Return the (x, y) coordinate for the center point of the cell that contains the specified text.  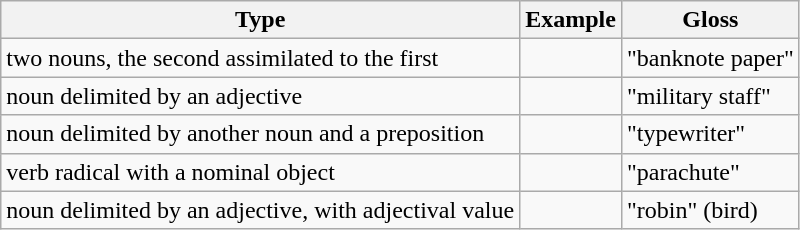
verb radical with a nominal object (260, 172)
Example (571, 20)
"military staff" (710, 96)
"robin" (bird) (710, 210)
Gloss (710, 20)
noun delimited by an adjective (260, 96)
noun delimited by another noun and a preposition (260, 134)
"parachute" (710, 172)
"banknote paper" (710, 58)
noun delimited by an adjective, with adjectival value (260, 210)
"typewriter" (710, 134)
Type (260, 20)
two nouns, the second assimilated to the first (260, 58)
